Return the (x, y) coordinate for the center point of the cell that contains the specified text.  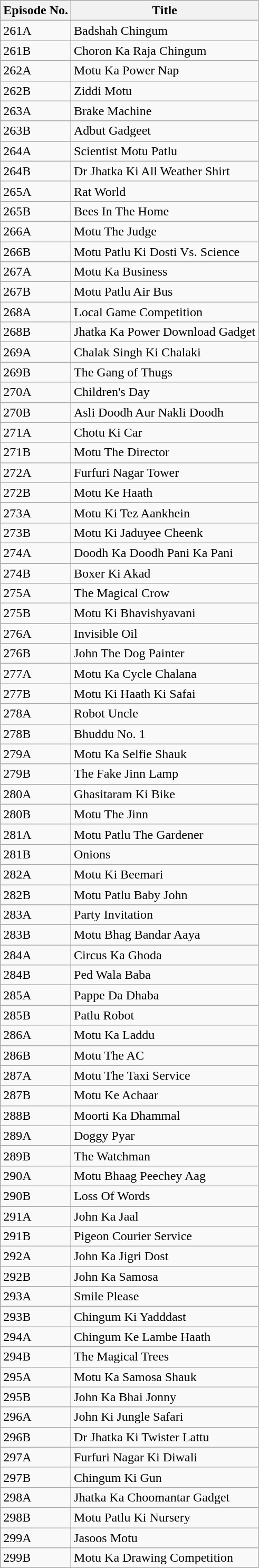
271A (36, 432)
Pigeon Courier Service (165, 1236)
Motu Ki Bhavishyavani (165, 613)
291A (36, 1216)
267B (36, 292)
271B (36, 452)
Motu Patlu The Gardener (165, 834)
280A (36, 794)
Furfuri Nagar Ki Diwali (165, 1457)
Dr Jhatka Ki All Weather Shirt (165, 171)
Motu Ka Business (165, 272)
Motu Ka Laddu (165, 1035)
John Ka Jigri Dost (165, 1257)
Badshah Chingum (165, 31)
Motu Ka Selfie Shauk (165, 754)
290B (36, 1196)
The Magical Trees (165, 1357)
Doodh Ka Doodh Pani Ka Pani (165, 553)
Jasoos Motu (165, 1538)
John Ka Bhai Jonny (165, 1397)
Scientist Motu Patlu (165, 151)
272A (36, 473)
274B (36, 573)
274A (36, 553)
292A (36, 1257)
296B (36, 1437)
299A (36, 1538)
John Ka Jaal (165, 1216)
Smile Please (165, 1297)
Motu Ka Power Nap (165, 71)
267A (36, 272)
279A (36, 754)
Jhatka Ka Power Download Gadget (165, 332)
297A (36, 1457)
270B (36, 412)
284B (36, 975)
Furfuri Nagar Tower (165, 473)
Chingum Ki Gun (165, 1477)
Motu Ki Tez Aankhein (165, 513)
Motu The Director (165, 452)
287A (36, 1075)
Rat World (165, 191)
Chotu Ki Car (165, 432)
294A (36, 1337)
273B (36, 533)
Motu Patlu Ki Nursery (165, 1517)
John Ka Samosa (165, 1277)
276A (36, 634)
298A (36, 1497)
280B (36, 814)
293B (36, 1317)
The Watchman (165, 1156)
The Gang of Thugs (165, 372)
Asli Doodh Aur Nakli Doodh (165, 412)
Adbut Gadgeet (165, 131)
Circus Ka Ghoda (165, 955)
265B (36, 211)
289A (36, 1136)
Loss Of Words (165, 1196)
Motu Ki Haath Ki Safai (165, 694)
292B (36, 1277)
Patlu Robot (165, 1015)
269A (36, 352)
Ghasitaram Ki Bike (165, 794)
294B (36, 1357)
John The Dog Painter (165, 654)
Doggy Pyar (165, 1136)
266A (36, 231)
Brake Machine (165, 111)
Chingum Ki Yadddast (165, 1317)
270A (36, 392)
268A (36, 312)
295A (36, 1377)
284A (36, 955)
Dr Jhatka Ki Twister Lattu (165, 1437)
John Ki Jungle Safari (165, 1417)
296A (36, 1417)
Bees In The Home (165, 211)
293A (36, 1297)
Moorti Ka Dhammal (165, 1116)
285B (36, 1015)
277B (36, 694)
Motu Ke Haath (165, 493)
278A (36, 714)
Children's Day (165, 392)
Onions (165, 854)
Motu Patlu Air Bus (165, 292)
The Magical Crow (165, 593)
Chalak Singh Ki Chalaki (165, 352)
261B (36, 51)
273A (36, 513)
Title (165, 11)
282B (36, 895)
Motu Bhaag Peechey Aag (165, 1176)
279B (36, 774)
262A (36, 71)
286B (36, 1055)
261A (36, 31)
285A (36, 995)
268B (36, 332)
290A (36, 1176)
281B (36, 854)
Motu Patlu Baby John (165, 895)
272B (36, 493)
Motu Ke Achaar (165, 1095)
291B (36, 1236)
263B (36, 131)
282A (36, 874)
Robot Uncle (165, 714)
Episode No. (36, 11)
288B (36, 1116)
Motu Patlu Ki Dosti Vs. Science (165, 252)
Choron Ka Raja Chingum (165, 51)
Motu Ka Samosa Shauk (165, 1377)
Motu Bhag Bandar Aaya (165, 935)
266B (36, 252)
276B (36, 654)
Ziddi Motu (165, 91)
299B (36, 1558)
Party Invitation (165, 915)
264A (36, 151)
Invisible Oil (165, 634)
Boxer Ki Akad (165, 573)
286A (36, 1035)
The Fake Jinn Lamp (165, 774)
289B (36, 1156)
269B (36, 372)
Motu Ka Drawing Competition (165, 1558)
278B (36, 734)
295B (36, 1397)
283A (36, 915)
Jhatka Ka Choomantar Gadget (165, 1497)
Motu The Jinn (165, 814)
Motu Ki Beemari (165, 874)
263A (36, 111)
275B (36, 613)
297B (36, 1477)
Motu The AC (165, 1055)
298B (36, 1517)
Chingum Ke Lambe Haath (165, 1337)
Local Game Competition (165, 312)
275A (36, 593)
Motu Ki Jaduyee Cheenk (165, 533)
264B (36, 171)
265A (36, 191)
287B (36, 1095)
Bhuddu No. 1 (165, 734)
Motu Ka Cycle Chalana (165, 674)
Ped Wala Baba (165, 975)
262B (36, 91)
Pappe Da Dhaba (165, 995)
277A (36, 674)
281A (36, 834)
Motu The Taxi Service (165, 1075)
Motu The Judge (165, 231)
283B (36, 935)
